Find where the given text appears and provide that cell's center as [x, y] coordinate. 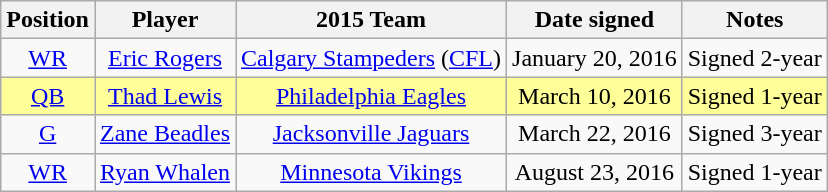
Position [48, 20]
August 23, 2016 [595, 172]
Signed 2-year [754, 58]
2015 Team [372, 20]
Notes [754, 20]
Calgary Stampeders (CFL) [372, 58]
Minnesota Vikings [372, 172]
Jacksonville Jaguars [372, 134]
QB [48, 96]
Signed 3-year [754, 134]
Thad Lewis [164, 96]
Eric Rogers [164, 58]
Zane Beadles [164, 134]
G [48, 134]
Ryan Whalen [164, 172]
Philadelphia Eagles [372, 96]
January 20, 2016 [595, 58]
March 10, 2016 [595, 96]
Date signed [595, 20]
March 22, 2016 [595, 134]
Player [164, 20]
